For the text-containing cell, return its midpoint in [x, y] coordinate format. 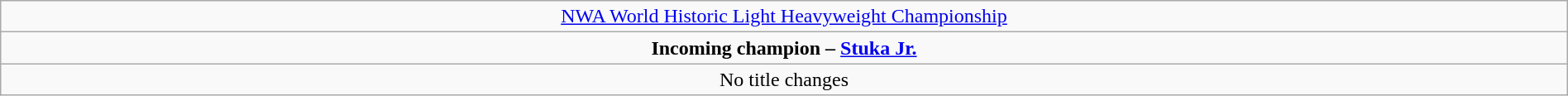
NWA World Historic Light Heavyweight Championship [784, 17]
No title changes [784, 79]
Incoming champion – Stuka Jr. [784, 48]
